Identify which cell holds the provided text, then report its (X, Y) central coordinate. 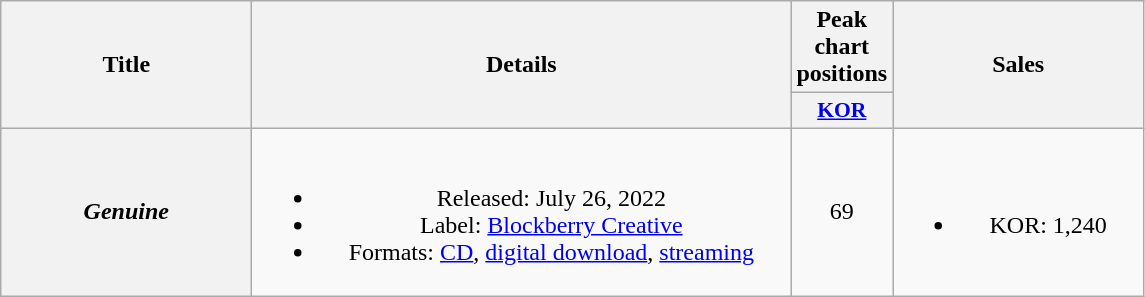
KOR: 1,240 (1018, 212)
Genuine (126, 212)
Title (126, 65)
69 (842, 212)
Sales (1018, 65)
Peak chart positions (842, 47)
Details (522, 65)
Released: July 26, 2022Label: Blockberry CreativeFormats: CD, digital download, streaming (522, 212)
KOR (842, 111)
